Detect which cell encompasses the target text, then output its (X, Y) center coordinate. 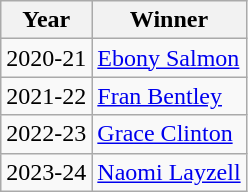
2020-21 (46, 58)
Naomi Layzell (169, 172)
2023-24 (46, 172)
Grace Clinton (169, 134)
Year (46, 20)
2021-22 (46, 96)
2022-23 (46, 134)
Ebony Salmon (169, 58)
Winner (169, 20)
Fran Bentley (169, 96)
